Locate the cell with the specified text and output its (x, y) center coordinate. 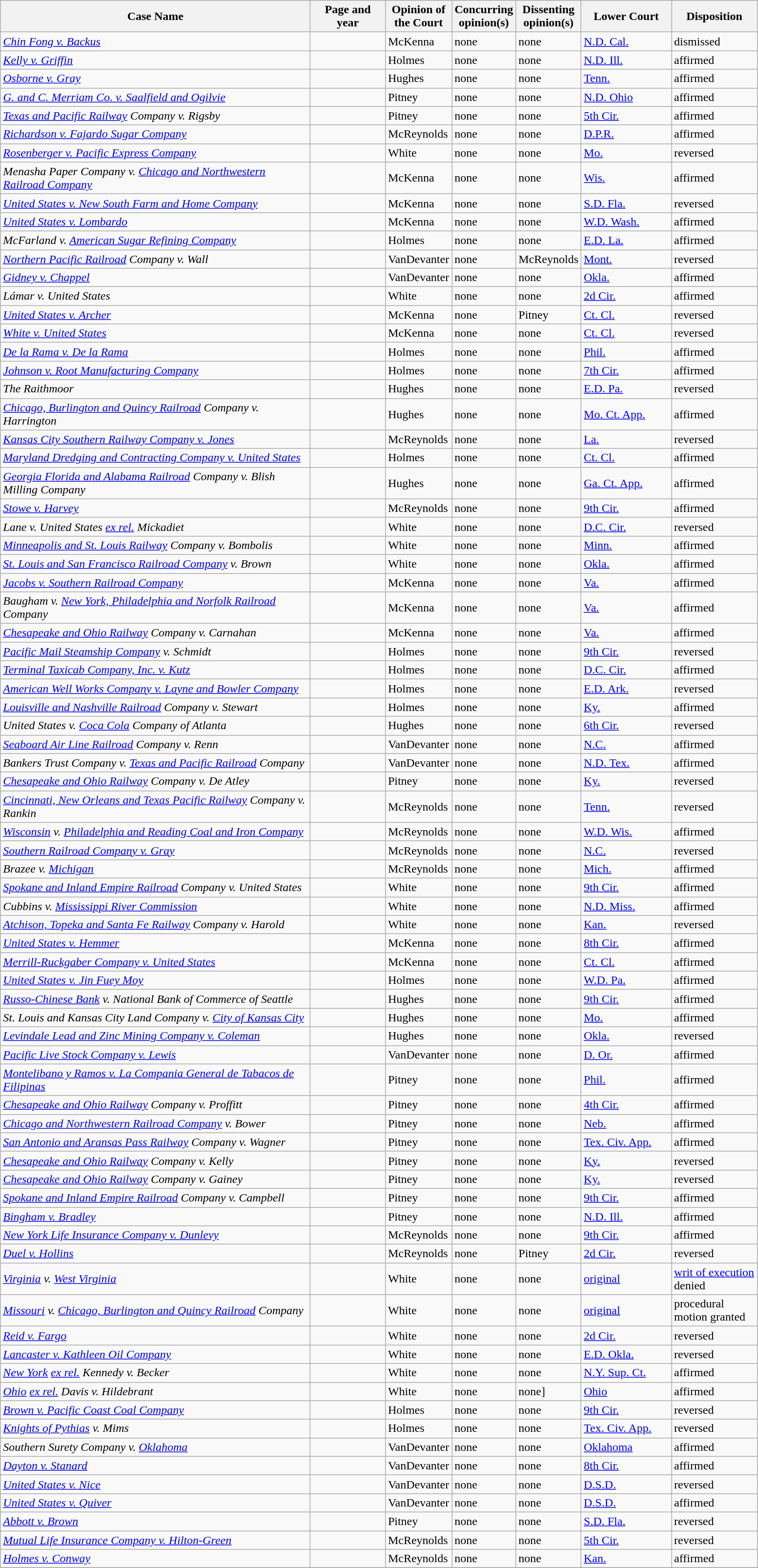
Kelly v. Griffin (155, 60)
Richardson v. Fajardo Sugar Company (155, 134)
Page and year (348, 17)
Mich. (627, 869)
Gidney v. Chappel (155, 278)
E.D. Okla. (627, 1354)
Osborne v. Gray (155, 79)
Seaboard Air Line Railroad Company v. Renn (155, 744)
dismissed (715, 41)
Spokane and Inland Empire Railroad Company v. United States (155, 887)
De la Rama v. De la Rama (155, 352)
Duel v. Hollins (155, 1254)
Baugham v. New York, Philadelphia and Norfolk Railroad Company (155, 608)
Missouri v. Chicago, Burlington and Quincy Railroad Company (155, 1311)
Abbott v. Brown (155, 1521)
Reid v. Fargo (155, 1336)
Rosenberger v. Pacific Express Company (155, 153)
D.P.R. (627, 134)
Chin Fong v. Backus (155, 41)
Disposition (715, 17)
E.D. Pa. (627, 389)
Russo-Chinese Bank v. National Bank of Commerce of Seattle (155, 999)
Bankers Trust Company v. Texas and Pacific Railroad Company (155, 763)
The Raithmoor (155, 389)
N.D. Tex. (627, 763)
United States v. Coca Cola Company of Atlanta (155, 726)
Ohio ex rel. Davis v. Hildebrant (155, 1391)
Wisconsin v. Philadelphia and Reading Coal and Iron Company (155, 832)
Spokane and Inland Empire Railroad Company v. Campbell (155, 1198)
Chesapeake and Ohio Railway Company v. Proffitt (155, 1105)
Menasha Paper Company v. Chicago and Northwestern Railroad Company (155, 178)
Stowe v. Harvey (155, 508)
procedural motion granted (715, 1311)
St. Louis and San Francisco Railroad Company v. Brown (155, 564)
Johnson v. Root Manufacturing Company (155, 370)
New York Life Insurance Company v. Dunlevy (155, 1235)
United States v. Lombardo (155, 222)
Dissenting opinion(s) (549, 17)
United States v. New South Farm and Home Company (155, 203)
Levindale Lead and Zinc Mining Company v. Coleman (155, 1036)
United States v. Hemmer (155, 943)
McFarland v. American Sugar Refining Company (155, 240)
N.D. Cal. (627, 41)
Neb. (627, 1123)
St. Louis and Kansas City Land Company v. City of Kansas City (155, 1018)
Chesapeake and Ohio Railway Company v. De Atley (155, 781)
New York ex rel. Kennedy v. Becker (155, 1373)
La. (627, 439)
N.D. Miss. (627, 906)
Chicago, Burlington and Quincy Railroad Company v. Harrington (155, 414)
United States v. Jin Fuey Moy (155, 980)
Montelibano y Ramos v. La Compania General de Tabacos de Filipinas (155, 1079)
Kansas City Southern Railway Company v. Jones (155, 439)
United States v. Nice (155, 1484)
Georgia Florida and Alabama Railroad Company v. Blish Milling Company (155, 483)
W.D. Pa. (627, 980)
Dayton v. Stanard (155, 1466)
Brown v. Pacific Coast Coal Company (155, 1410)
Concurring opinion(s) (484, 17)
Atchison, Topeka and Santa Fe Railway Company v. Harold (155, 925)
writ of execution denied (715, 1279)
Lane v. United States ex rel. Mickadiet (155, 527)
G. and C. Merriam Co. v. Saalfield and Ogilvie (155, 97)
Texas and Pacific Railway Company v. Rigsby (155, 116)
Jacobs v. Southern Railroad Company (155, 582)
Minneapolis and St. Louis Railway Company v. Bombolis (155, 545)
W.D. Wis. (627, 832)
Ohio (627, 1391)
Northern Pacific Railroad Company v. Wall (155, 259)
United States v. Archer (155, 315)
Opinion of the Court (418, 17)
Louisville and Nashville Railroad Company v. Stewart (155, 707)
Wis. (627, 178)
Case Name (155, 17)
Cubbins v. Mississippi River Commission (155, 906)
Minn. (627, 545)
Lower Court (627, 17)
Chesapeake and Ohio Railway Company v. Kelly (155, 1161)
Knights of Pythias v. Mims (155, 1428)
Maryland Dredging and Contracting Company v. United States (155, 458)
4th Cir. (627, 1105)
Southern Railroad Company v. Gray (155, 850)
Cincinnati, New Orleans and Texas Pacific Railway Company v. Rankin (155, 806)
Chesapeake and Ohio Railway Company v. Gainey (155, 1179)
Pacific Mail Steamship Company v. Schmidt (155, 652)
White v. United States (155, 333)
D. Or. (627, 1055)
W.D. Wash. (627, 222)
Chicago and Northwestern Railroad Company v. Bower (155, 1123)
Southern Surety Company v. Oklahoma (155, 1447)
E.D. La. (627, 240)
Ga. Ct. App. (627, 483)
Mutual Life Insurance Company v. Hilton-Green (155, 1540)
Merrill-Ruckgaber Company v. United States (155, 962)
Lancaster v. Kathleen Oil Company (155, 1354)
E.D. Ark. (627, 689)
Holmes v. Conway (155, 1559)
Mont. (627, 259)
N.Y. Sup. Ct. (627, 1373)
Virginia v. West Virginia (155, 1279)
none] (549, 1391)
Mo. Ct. App. (627, 414)
N.D. Ohio (627, 97)
Pacific Live Stock Company v. Lewis (155, 1055)
Brazee v. Michigan (155, 869)
San Antonio and Aransas Pass Railway Company v. Wagner (155, 1142)
Bingham v. Bradley (155, 1217)
American Well Works Company v. Layne and Bowler Company (155, 689)
United States v. Quiver (155, 1503)
6th Cir. (627, 726)
Chesapeake and Ohio Railway Company v. Carnahan (155, 633)
7th Cir. (627, 370)
Lámar v. United States (155, 296)
Terminal Taxicab Company, Inc. v. Kutz (155, 670)
Oklahoma (627, 1447)
